Locate the cell with the specified text and output its (x, y) center coordinate. 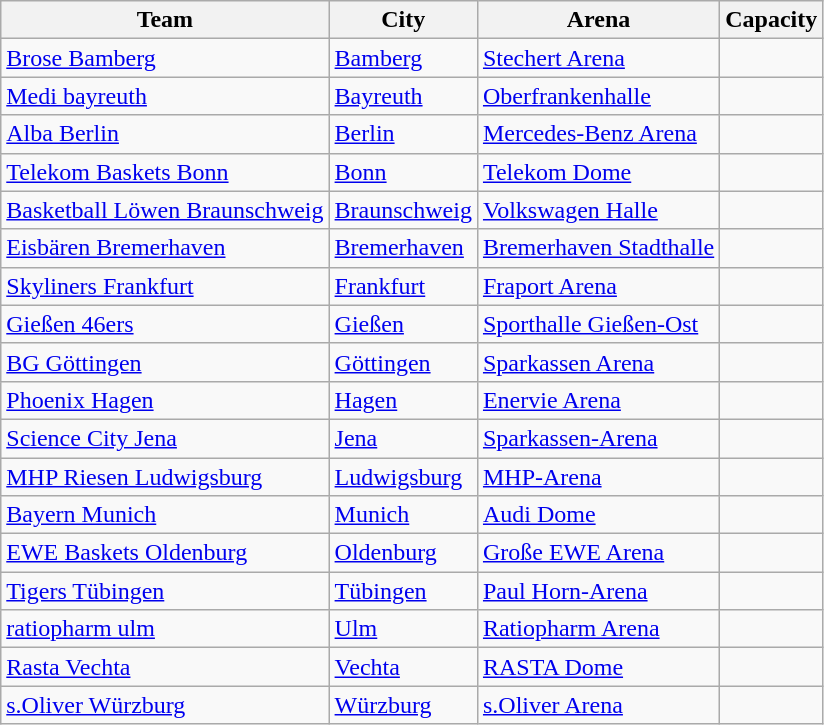
BG Göttingen (165, 362)
Bremerhaven Stadthalle (598, 248)
Würzburg (403, 705)
Mercedes-Benz Arena (598, 134)
RASTA Dome (598, 667)
EWE Baskets Oldenburg (165, 553)
Gießen 46ers (165, 324)
Ludwigsburg (403, 477)
Oberfrankenhalle (598, 96)
Paul Horn-Arena (598, 591)
Team (165, 20)
Alba Berlin (165, 134)
Enervie Arena (598, 400)
Audi Dome (598, 515)
ratiopharm ulm (165, 629)
Brose Bamberg (165, 58)
Ratiopharm Arena (598, 629)
Göttingen (403, 362)
MHP Riesen Ludwigsburg (165, 477)
Phoenix Hagen (165, 400)
s.Oliver Würzburg (165, 705)
Hagen (403, 400)
Basketball Löwen Braunschweig (165, 210)
Sporthalle Gießen-Ost (598, 324)
Bayern Munich (165, 515)
Arena (598, 20)
Fraport Arena (598, 286)
Telekom Dome (598, 172)
Bonn (403, 172)
Medi bayreuth (165, 96)
Gießen (403, 324)
Sparkassen Arena (598, 362)
Capacity (772, 20)
Bamberg (403, 58)
Rasta Vechta (165, 667)
Vechta (403, 667)
Tigers Tübingen (165, 591)
Eisbären Bremerhaven (165, 248)
Oldenburg (403, 553)
Jena (403, 438)
Berlin (403, 134)
Sparkassen-Arena (598, 438)
Tübingen (403, 591)
Stechert Arena (598, 58)
City (403, 20)
MHP-Arena (598, 477)
Munich (403, 515)
Volkswagen Halle (598, 210)
Braunschweig (403, 210)
Frankfurt (403, 286)
Große EWE Arena (598, 553)
Ulm (403, 629)
s.Oliver Arena (598, 705)
Bayreuth (403, 96)
Telekom Baskets Bonn (165, 172)
Skyliners Frankfurt (165, 286)
Science City Jena (165, 438)
Bremerhaven (403, 248)
